For the text-containing cell, return its midpoint in (X, Y) coordinate format. 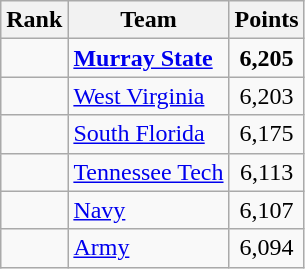
West Virginia (148, 96)
South Florida (148, 134)
Rank (34, 20)
6,205 (266, 58)
6,107 (266, 210)
Tennessee Tech (148, 172)
Points (266, 20)
Navy (148, 210)
6,113 (266, 172)
6,203 (266, 96)
6,175 (266, 134)
Army (148, 248)
Team (148, 20)
6,094 (266, 248)
Murray State (148, 58)
